Scan for the cell matching the given text and deliver its [x, y] coordinate at center. 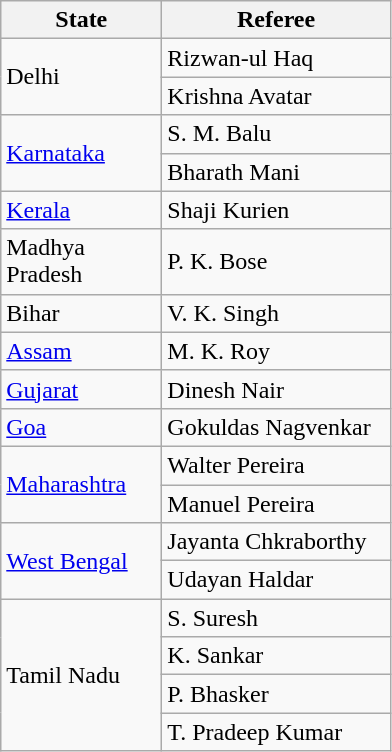
S. Suresh [276, 618]
Assam [82, 351]
Udayan Haldar [276, 580]
T. Pradeep Kumar [276, 732]
Jayanta Chkraborthy [276, 542]
K. Sankar [276, 656]
Goa [82, 427]
Walter Pereira [276, 465]
P. K. Bose [276, 262]
Bharath Mani [276, 172]
V. K. Singh [276, 313]
Madhya Pradesh [82, 262]
S. M. Balu [276, 134]
West Bengal [82, 561]
Dinesh Nair [276, 389]
Krishna Avatar [276, 96]
Shaji Kurien [276, 210]
Bihar [82, 313]
Rizwan-ul Haq [276, 58]
Kerala [82, 210]
M. K. Roy [276, 351]
State [82, 20]
Referee [276, 20]
Manuel Pereira [276, 503]
P. Bhasker [276, 694]
Karnataka [82, 153]
Gujarat [82, 389]
Gokuldas Nagvenkar [276, 427]
Tamil Nadu [82, 675]
Delhi [82, 77]
Maharashtra [82, 484]
